Determine the (x, y) coordinate at the center of the cell enclosing the given text.  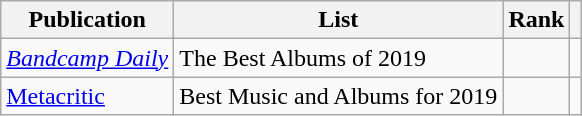
The Best Albums of 2019 (338, 58)
Publication (88, 20)
Rank (536, 20)
Metacritic (88, 96)
Bandcamp Daily (88, 58)
List (338, 20)
Best Music and Albums for 2019 (338, 96)
